Scan for the cell matching the given text and deliver its [x, y] coordinate at center. 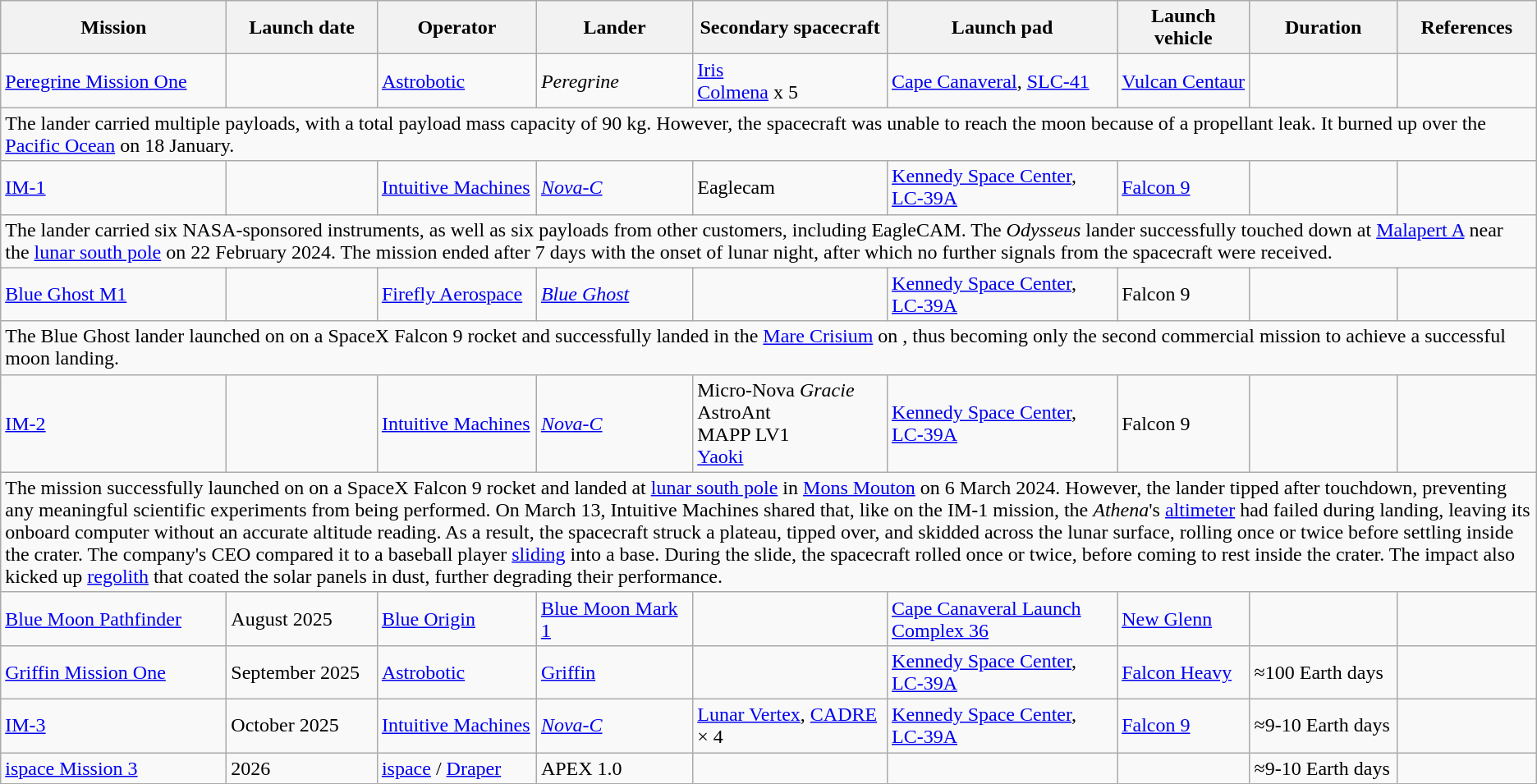
Blue Origin [457, 619]
APEX 1.0 [614, 768]
October 2025 [302, 726]
Peregrine Mission One [113, 80]
≈100 Earth days [1324, 672]
References [1466, 28]
IM-3 [113, 726]
Blue Moon Pathfinder [113, 619]
Griffin Mission One [113, 672]
New Glenn [1184, 619]
Cape Canaveral Launch Complex 36 [1002, 619]
IM-1 [113, 187]
Firefly Aerospace [457, 294]
Eaglecam [790, 187]
Launch vehicle [1184, 28]
Vulcan Centaur [1184, 80]
2026 [302, 768]
Cape Canaveral, SLC-41 [1002, 80]
ispace Mission 3 [113, 768]
Falcon Heavy [1184, 672]
Operator [457, 28]
ispace / Draper [457, 768]
Micro-Nova GracieAstroAntMAPP LV1Yaoki [790, 424]
Launch date [302, 28]
Launch pad [1002, 28]
IM-2 [113, 424]
Secondary spacecraft [790, 28]
Mission [113, 28]
September 2025 [302, 672]
IrisColmena x 5 [790, 80]
August 2025 [302, 619]
Blue Moon Mark 1 [614, 619]
Lunar Vertex, CADRE × 4 [790, 726]
Peregrine [614, 80]
Griffin [614, 672]
Blue Ghost M1 [113, 294]
Lander [614, 28]
Blue Ghost [614, 294]
Duration [1324, 28]
